Return the [X, Y] coordinate for the center point of the cell that contains the specified text.  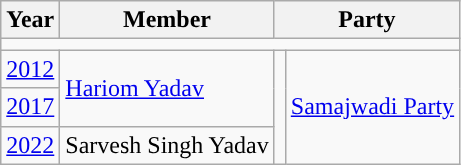
Sarvesh Singh Yadav [167, 145]
2017 [30, 107]
Party [366, 20]
Hariom Yadav [167, 88]
Year [30, 20]
Samajwadi Party [372, 107]
2012 [30, 69]
Member [167, 20]
2022 [30, 145]
